Detect which cell encompasses the target text, then output its (X, Y) center coordinate. 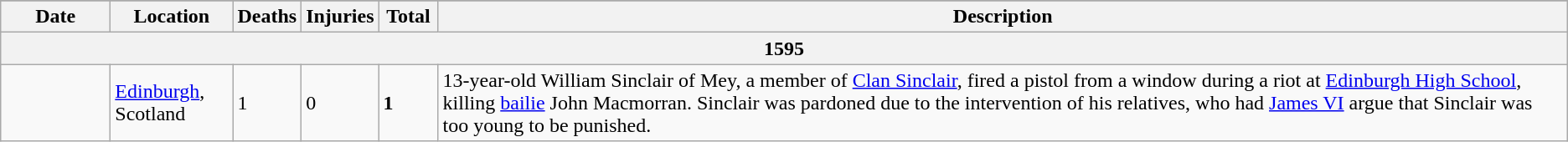
Deaths (267, 17)
Edinburgh, Scotland (172, 103)
0 (340, 103)
Description (1003, 17)
1595 (784, 48)
Location (172, 17)
Total (409, 17)
Date (55, 17)
Injuries (340, 17)
